Detect which cell encompasses the target text, then output its [X, Y] center coordinate. 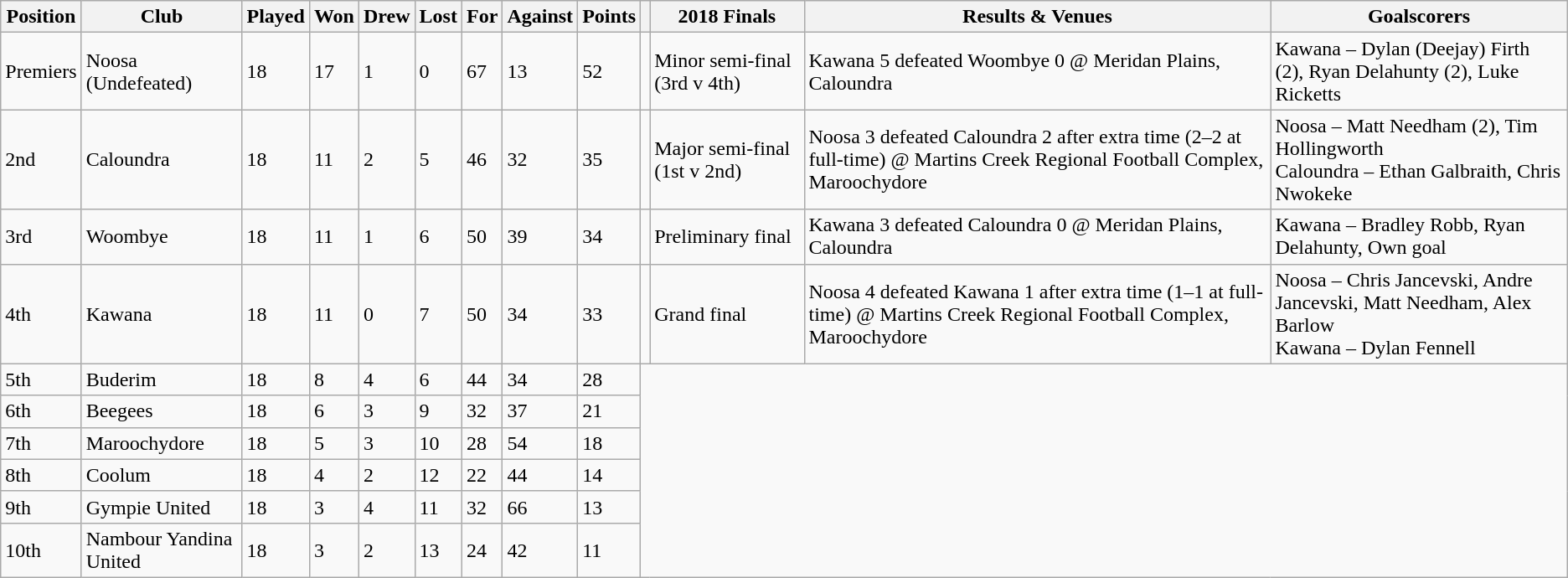
Kawana – Bradley Robb, Ryan Delahunty, Own goal [1419, 236]
Preliminary final [727, 236]
Played [276, 17]
5th [41, 379]
10th [41, 550]
Kawana 5 defeated Woombye 0 @ Meridan Plains, Caloundra [1037, 71]
Buderim [162, 379]
21 [610, 411]
Lost [438, 17]
14 [610, 475]
17 [333, 71]
42 [540, 550]
39 [540, 236]
Goalscorers [1419, 17]
9 [438, 411]
Noosa 3 defeated Caloundra 2 after extra time (2–2 at full-time) @ Martins Creek Regional Football Complex, Maroochydore [1037, 159]
66 [540, 507]
10 [438, 443]
Premiers [41, 71]
Caloundra [162, 159]
33 [610, 313]
Noosa – Chris Jancevski, Andre Jancevski, Matt Needham, Alex BarlowKawana – Dylan Fennell [1419, 313]
Minor semi-final (3rd v 4th) [727, 71]
Kawana [162, 313]
37 [540, 411]
9th [41, 507]
Grand final [727, 313]
Position [41, 17]
52 [610, 71]
Kawana 3 defeated Caloundra 0 @ Meridan Plains, Caloundra [1037, 236]
Major semi-final (1st v 2nd) [727, 159]
6th [41, 411]
Noosa 4 defeated Kawana 1 after extra time (1–1 at full-time) @ Martins Creek Regional Football Complex, Maroochydore [1037, 313]
Noosa – Matt Needham (2), Tim HollingworthCaloundra – Ethan Galbraith, Chris Nwokeke [1419, 159]
54 [540, 443]
Nambour Yandina United [162, 550]
Beegees [162, 411]
7 [438, 313]
22 [482, 475]
Against [540, 17]
8th [41, 475]
For [482, 17]
Coolum [162, 475]
46 [482, 159]
Drew [387, 17]
Points [610, 17]
8 [333, 379]
4th [41, 313]
24 [482, 550]
Noosa (Undefeated) [162, 71]
7th [41, 443]
Won [333, 17]
12 [438, 475]
2018 Finals [727, 17]
Kawana – Dylan (Deejay) Firth (2), Ryan Delahunty (2), Luke Ricketts [1419, 71]
67 [482, 71]
Results & Venues [1037, 17]
Gympie United [162, 507]
2nd [41, 159]
Woombye [162, 236]
Club [162, 17]
Maroochydore [162, 443]
35 [610, 159]
3rd [41, 236]
